Extract the [x, y] coordinate from the center of the cell holding the provided text.  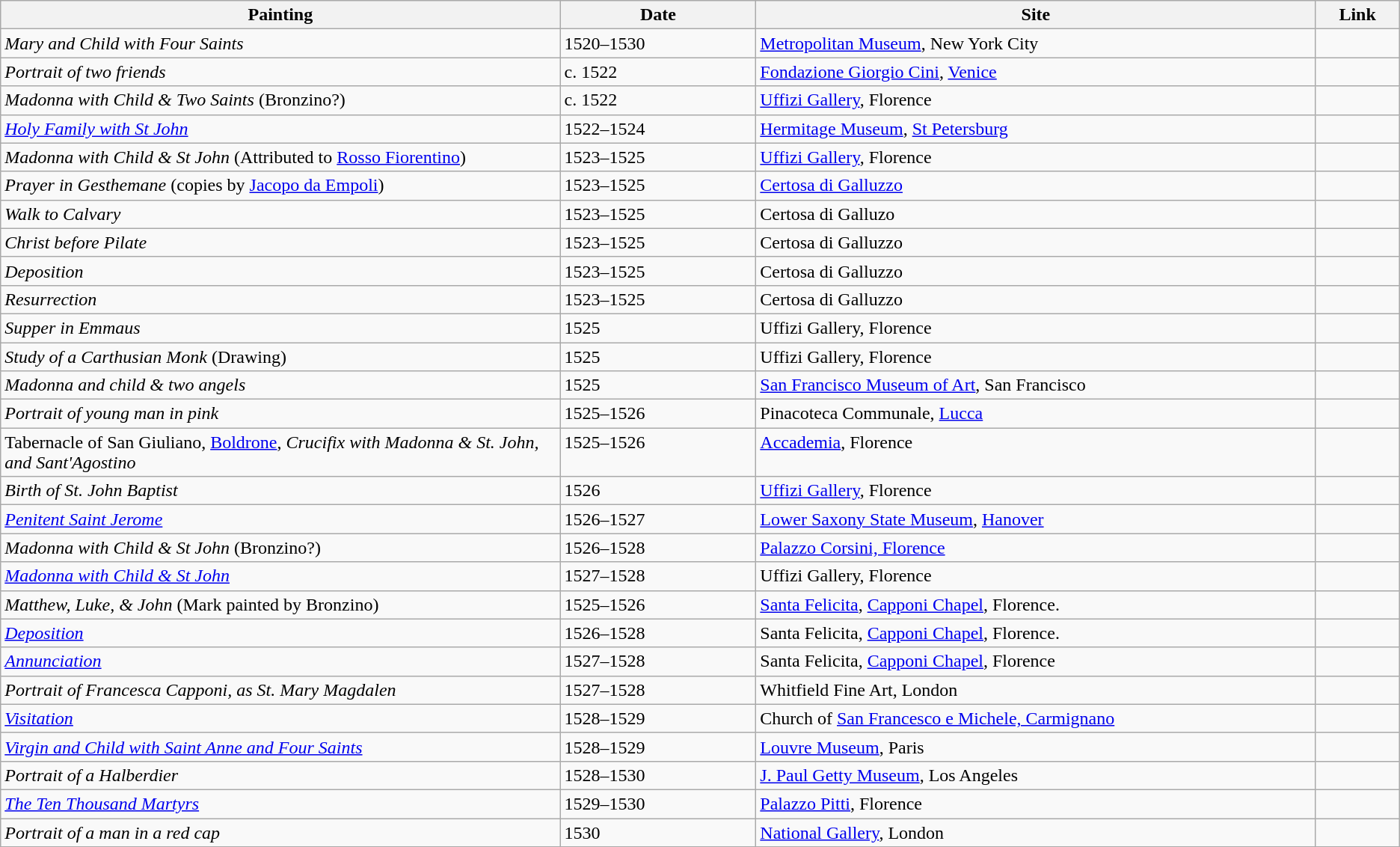
Visitation [280, 718]
Hermitage Museum, St Petersburg [1036, 129]
Madonna with Child & Two Saints (Bronzino?) [280, 100]
Penitent Saint Jerome [280, 519]
1530 [658, 833]
Palazzo Corsini, Florence [1036, 548]
Madonna with Child & St John [280, 576]
Madonna and child & two angels [280, 385]
Birth of St. John Baptist [280, 491]
Matthew, Luke, & John (Mark painted by Bronzino) [280, 605]
Mary and Child with Four Saints [280, 43]
Annunciation [280, 661]
1529–1530 [658, 804]
Painting [280, 15]
1528–1530 [658, 775]
Metropolitan Museum, New York City [1036, 43]
Santa Felicita, Capponi Chapel, Florence [1036, 661]
1522–1524 [658, 129]
Fondazione Giorgio Cini, Venice [1036, 72]
Link [1357, 15]
San Francisco Museum of Art, San Francisco [1036, 385]
Church of San Francesco e Michele, Carmignano [1036, 718]
Portrait of a Halberdier [280, 775]
Lower Saxony State Museum, Hanover [1036, 519]
Resurrection [280, 299]
Tabernacle of San Giuliano, Boldrone, Crucifix with Madonna & St. John, and Sant'Agostino [280, 452]
Christ before Pilate [280, 242]
Date [658, 15]
Madonna with Child & St John (Attributed to Rosso Fiorentino) [280, 157]
Supper in Emmaus [280, 328]
Prayer in Gesthemane (copies by Jacopo da Empoli) [280, 186]
Portrait of a man in a red cap [280, 833]
The Ten Thousand Martyrs [280, 804]
Virgin and Child with Saint Anne and Four Saints [280, 747]
Pinacoteca Communale, Lucca [1036, 414]
Holy Family with St John [280, 129]
1520–1530 [658, 43]
Portrait of two friends [280, 72]
Study of a Carthusian Monk (Drawing) [280, 357]
Portrait of young man in pink [280, 414]
J. Paul Getty Museum, Los Angeles [1036, 775]
1526–1527 [658, 519]
Louvre Museum, Paris [1036, 747]
Site [1036, 15]
Accademia, Florence [1036, 452]
National Gallery, London [1036, 833]
Portrait of Francesca Capponi, as St. Mary Magdalen [280, 690]
Walk to Calvary [280, 214]
Palazzo Pitti, Florence [1036, 804]
Madonna with Child & St John (Bronzino?) [280, 548]
Whitfield Fine Art, London [1036, 690]
1526 [658, 491]
Certosa di Galluzo [1036, 214]
